Extract the [X, Y] coordinate from the center of the cell holding the provided text.  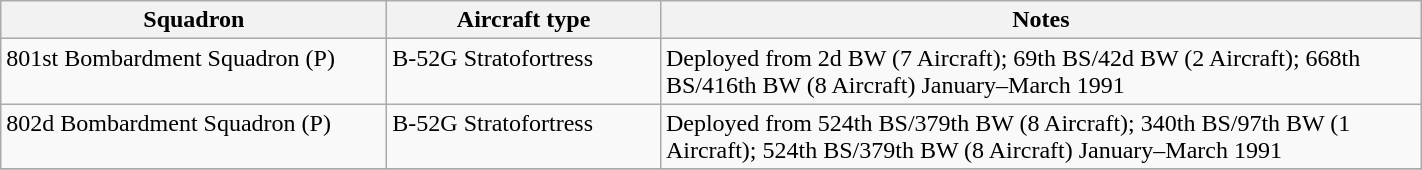
Deployed from 2d BW (7 Aircraft); 69th BS/42d BW (2 Aircraft); 668th BS/416th BW (8 Aircraft) January–March 1991 [1040, 72]
Deployed from 524th BS/379th BW (8 Aircraft); 340th BS/97th BW (1 Aircraft); 524th BS/379th BW (8 Aircraft) January–March 1991 [1040, 136]
801st Bombardment Squadron (P) [194, 72]
Notes [1040, 20]
Squadron [194, 20]
Aircraft type [524, 20]
802d Bombardment Squadron (P) [194, 136]
